Search for the cell housing the specified text and yield its (X, Y) center coordinate. 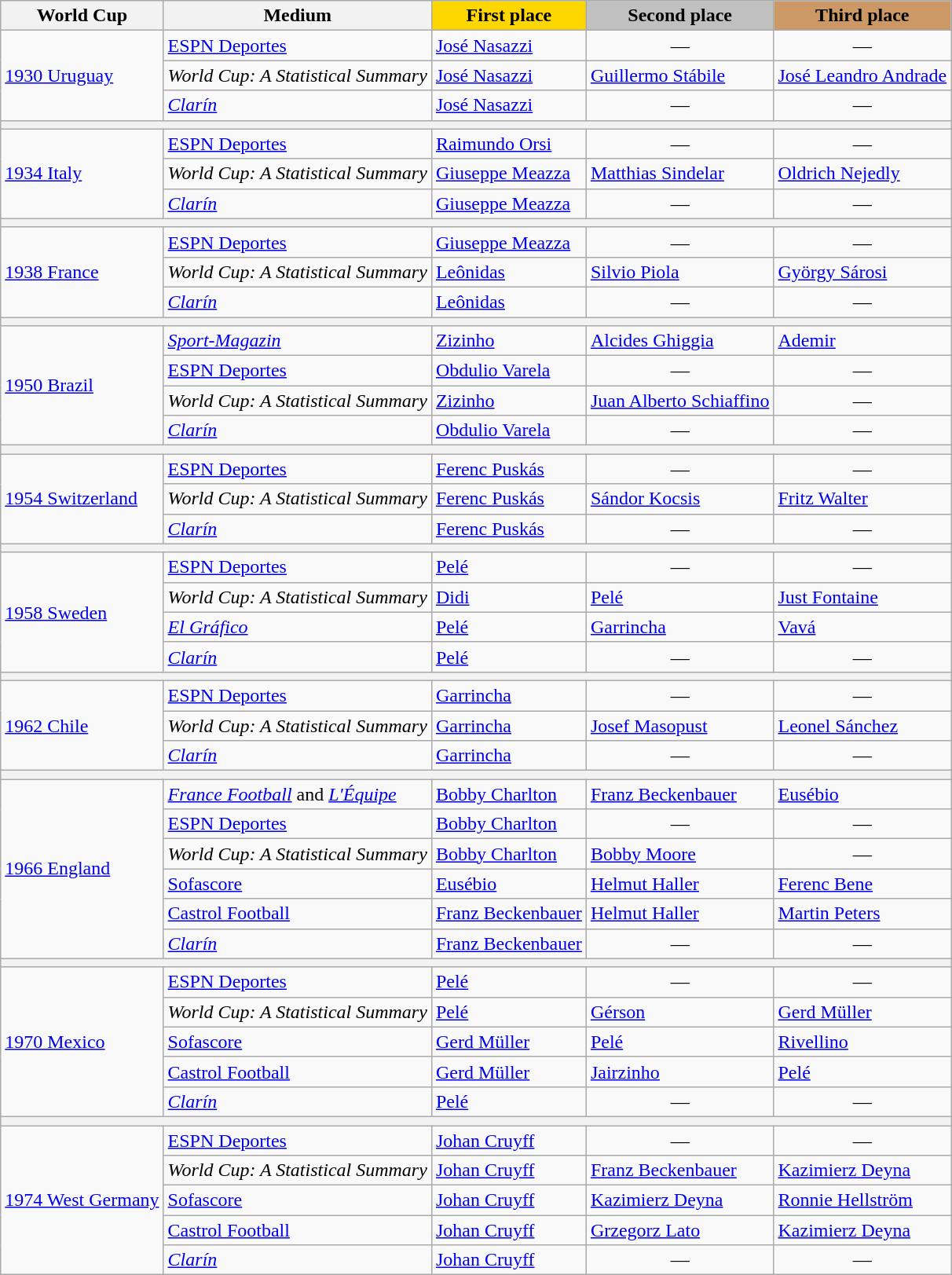
World Cup (82, 16)
Grzegorz Lato (680, 1230)
Didi (509, 597)
Martin Peters (862, 914)
José Leandro Andrade (862, 75)
Second place (680, 16)
György Sárosi (862, 272)
Sport-Magazin (297, 341)
Guillermo Stábile (680, 75)
1958 Sweden (82, 612)
Medium (297, 16)
1934 Italy (82, 174)
1974 West Germany (82, 1200)
France Football and L'Équipe (297, 794)
Fritz Walter (862, 499)
1938 France (82, 272)
Bobby Moore (680, 854)
Vavá (862, 627)
El Gráfico (297, 627)
Just Fontaine (862, 597)
1954 Switzerland (82, 499)
Oldrich Nejedly (862, 174)
Juan Alberto Schiaffino (680, 401)
Josef Masopust (680, 725)
1962 Chile (82, 725)
Alcides Ghiggia (680, 341)
1970 Mexico (82, 1042)
Leonel Sánchez (862, 725)
Silvio Piola (680, 272)
1950 Brazil (82, 386)
Matthias Sindelar (680, 174)
Ronnie Hellström (862, 1200)
1966 England (82, 869)
Third place (862, 16)
Raimundo Orsi (509, 144)
Jairzinho (680, 1072)
Sándor Kocsis (680, 499)
1930 Uruguay (82, 75)
Ferenc Bene (862, 884)
Rivellino (862, 1042)
Gérson (680, 1012)
First place (509, 16)
Ademir (862, 341)
